Pinpoint the cell where the given text exists, returning its [x, y] midpoint coordinate. 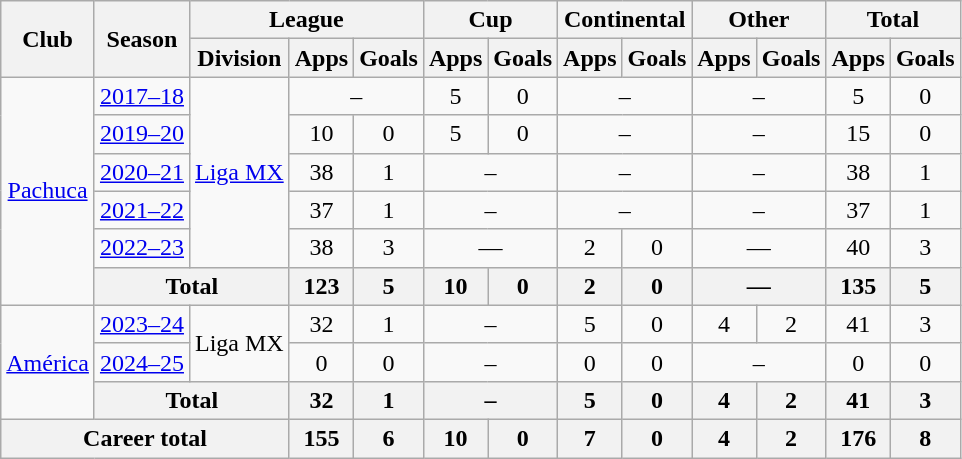
League [306, 20]
135 [858, 286]
40 [858, 248]
Cup [490, 20]
2023–24 [142, 324]
2024–25 [142, 362]
6 [389, 438]
Career total [145, 438]
2017–18 [142, 96]
2022–23 [142, 248]
2019–20 [142, 134]
América [48, 362]
Season [142, 39]
Division [239, 58]
Other [759, 20]
Pachuca [48, 191]
7 [590, 438]
123 [321, 286]
Continental [625, 20]
176 [858, 438]
15 [858, 134]
2021–22 [142, 210]
Club [48, 39]
2020–21 [142, 172]
8 [925, 438]
155 [321, 438]
